Return the [X, Y] coordinate for the center point of the cell that contains the specified text.  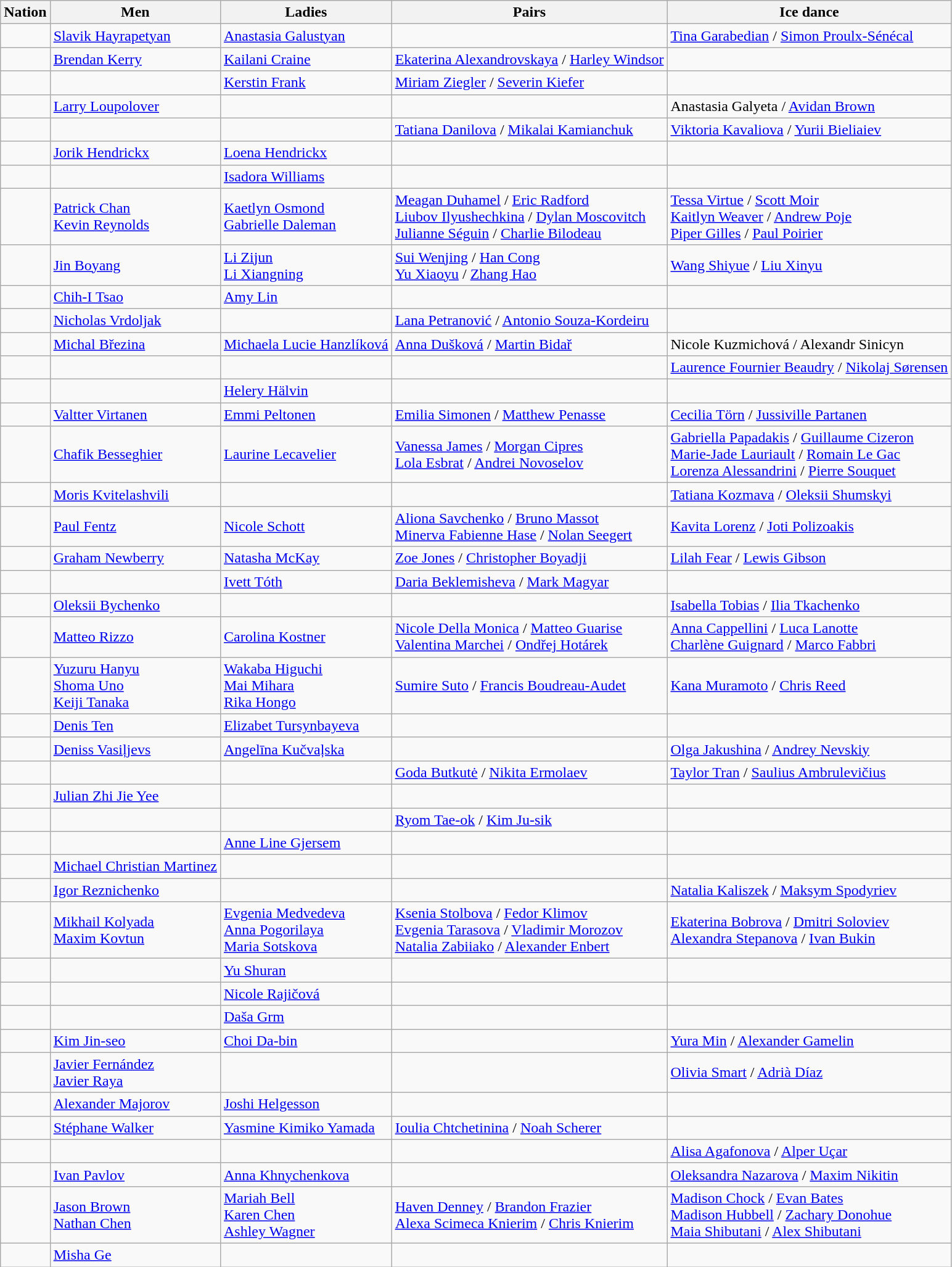
Wakaba Higuchi Mai Mihara Rika Hongo [306, 685]
Matteo Rizzo [135, 637]
Yasmine Kimiko Yamada [306, 1128]
Jin Boyang [135, 265]
Yu Shuran [306, 970]
Viktoria Kavaliova / Yurii Bieliaiev [809, 130]
Nation [25, 12]
Wang Shiyue / Liu Xinyu [809, 265]
Graham Newberry [135, 558]
Natalia Kaliszek / Maksym Spodyriev [809, 890]
Li Zijun Li Xiangning [306, 265]
Olga Jakushina / Andrey Nevskiy [809, 749]
Stéphane Walker [135, 1128]
Patrick Chan Kevin Reynolds [135, 217]
Pairs [529, 12]
Gabriella Papadakis / Guillaume Cizeron Marie-Jade Lauriault / Romain Le Gac Lorenza Alessandrini / Pierre Souquet [809, 455]
Meagan Duhamel / Eric Radford Liubov Ilyushechkina / Dylan Moscovitch Julianne Séguin / Charlie Bilodeau [529, 217]
Choi Da-bin [306, 1041]
Sui Wenjing / Han Cong Yu Xiaoyu / Zhang Hao [529, 265]
Anne Line Gjersem [306, 843]
Laurence Fournier Beaudry / Nikolaj Sørensen [809, 368]
Ryom Tae-ok / Kim Ju-sik [529, 820]
Lana Petranović / Antonio Souza-Kordeiru [529, 320]
Ekaterina Alexandrovskaya / Harley Windsor [529, 59]
Julian Zhi Jie Yee [135, 796]
Yuzuru Hanyu Shoma Uno Keiji Tanaka [135, 685]
Angelīna Kučvaļska [306, 749]
Jason Brown Nathan Chen [135, 1215]
Kavita Lorenz / Joti Polizoakis [809, 527]
Chih-I Tsao [135, 297]
Olivia Smart / Adrià Díaz [809, 1072]
Igor Reznichenko [135, 890]
Evgenia Medvedeva Anna Pogorilaya Maria Sotskova [306, 930]
Isadora Williams [306, 176]
Carolina Kostner [306, 637]
Nicole Kuzmichová / Alexandr Sinicyn [809, 344]
Miriam Ziegler / Severin Kiefer [529, 83]
Anastasia Galyeta / Avidan Brown [809, 106]
Oleksandra Nazarova / Maxim Nikitin [809, 1174]
Laurine Lecavelier [306, 455]
Slavik Hayrapetyan [135, 36]
Tatiana Danilova / Mikalai Kamianchuk [529, 130]
Sumire Suto / Francis Boudreau-Audet [529, 685]
Valtter Virtanen [135, 415]
Nicole Rajičová [306, 994]
Larry Loupolover [135, 106]
Haven Denney / Brandon Frazier Alexa Scimeca Knierim / Chris Knierim [529, 1215]
Daša Grm [306, 1017]
Aliona Savchenko / Bruno Massot Minerva Fabienne Hase / Nolan Seegert [529, 527]
Moris Kvitelashvili [135, 495]
Zoe Jones / Christopher Boyadji [529, 558]
Kim Jin-seo [135, 1041]
Amy Lin [306, 297]
Joshi Helgesson [306, 1104]
Alexander Majorov [135, 1104]
Tina Garabedian / Simon Proulx-Sénécal [809, 36]
Nicole Della Monica / Matteo Guarise Valentina Marchei / Ondřej Hotárek [529, 637]
Kaetlyn Osmond Gabrielle Daleman [306, 217]
Loena Hendrickx [306, 153]
Ksenia Stolbova / Fedor Klimov Evgenia Tarasova / Vladimir Morozov Natalia Zabiiako / Alexander Enbert [529, 930]
Vanessa James / Morgan Cipres Lola Esbrat / Andrei Novoselov [529, 455]
Anastasia Galustyan [306, 36]
Madison Chock / Evan Bates Madison Hubbell / Zachary Donohue Maia Shibutani / Alex Shibutani [809, 1215]
Anna Dušková / Martin Bidař [529, 344]
Ioulia Chtchetinina / Noah Scherer [529, 1128]
Daria Beklemisheva / Mark Magyar [529, 582]
Paul Fentz [135, 527]
Nicholas Vrdoljak [135, 320]
Ladies [306, 12]
Michael Christian Martinez [135, 867]
Nicole Schott [306, 527]
Brendan Kerry [135, 59]
Emilia Simonen / Matthew Penasse [529, 415]
Misha Ge [135, 1255]
Tatiana Kozmava / Oleksii Shumskyi [809, 495]
Cecilia Törn / Jussiville Partanen [809, 415]
Ivan Pavlov [135, 1174]
Taylor Tran / Saulius Ambrulevičius [809, 772]
Anna Cappellini / Luca Lanotte Charlène Guignard / Marco Fabbri [809, 637]
Elizabet Tursynbayeva [306, 725]
Deniss Vasiļjevs [135, 749]
Goda Butkutė / Nikita Ermolaev [529, 772]
Mikhail Kolyada Maxim Kovtun [135, 930]
Ekaterina Bobrova / Dmitri Soloviev Alexandra Stepanova / Ivan Bukin [809, 930]
Chafik Besseghier [135, 455]
Ivett Tóth [306, 582]
Javier Fernández Javier Raya [135, 1072]
Tessa Virtue / Scott Moir Kaitlyn Weaver / Andrew Poje Piper Gilles / Paul Poirier [809, 217]
Lilah Fear / Lewis Gibson [809, 558]
Men [135, 12]
Oleksii Bychenko [135, 605]
Yura Min / Alexander Gamelin [809, 1041]
Natasha McKay [306, 558]
Emmi Peltonen [306, 415]
Michal Březina [135, 344]
Ice dance [809, 12]
Jorik Hendrickx [135, 153]
Isabella Tobias / Ilia Tkachenko [809, 605]
Alisa Agafonova / Alper Uçar [809, 1151]
Mariah Bell Karen Chen Ashley Wagner [306, 1215]
Kana Muramoto / Chris Reed [809, 685]
Michaela Lucie Hanzlíková [306, 344]
Denis Ten [135, 725]
Helery Hälvin [306, 391]
Kailani Craine [306, 59]
Anna Khnychenkova [306, 1174]
Kerstin Frank [306, 83]
